Extract the (X, Y) coordinate from the center of the cell holding the provided text.  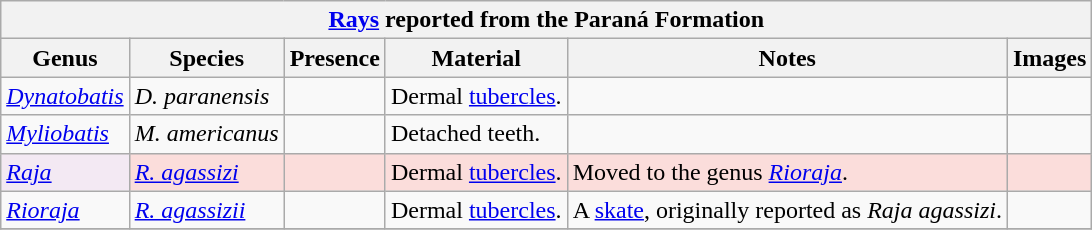
Rioraja (65, 210)
Species (206, 58)
R. agassizii (206, 210)
Genus (65, 58)
Dynatobatis (65, 96)
R. agassizi (206, 172)
Presence (334, 58)
Material (476, 58)
Myliobatis (65, 134)
Images (1049, 58)
D. paranensis (206, 96)
Detached teeth. (476, 134)
A skate, originally reported as Raja agassizi. (787, 210)
Rays reported from the Paraná Formation (546, 20)
Notes (787, 58)
M. americanus (206, 134)
Raja (65, 172)
Moved to the genus Rioraja. (787, 172)
